Search for the cell housing the specified text and yield its [X, Y] center coordinate. 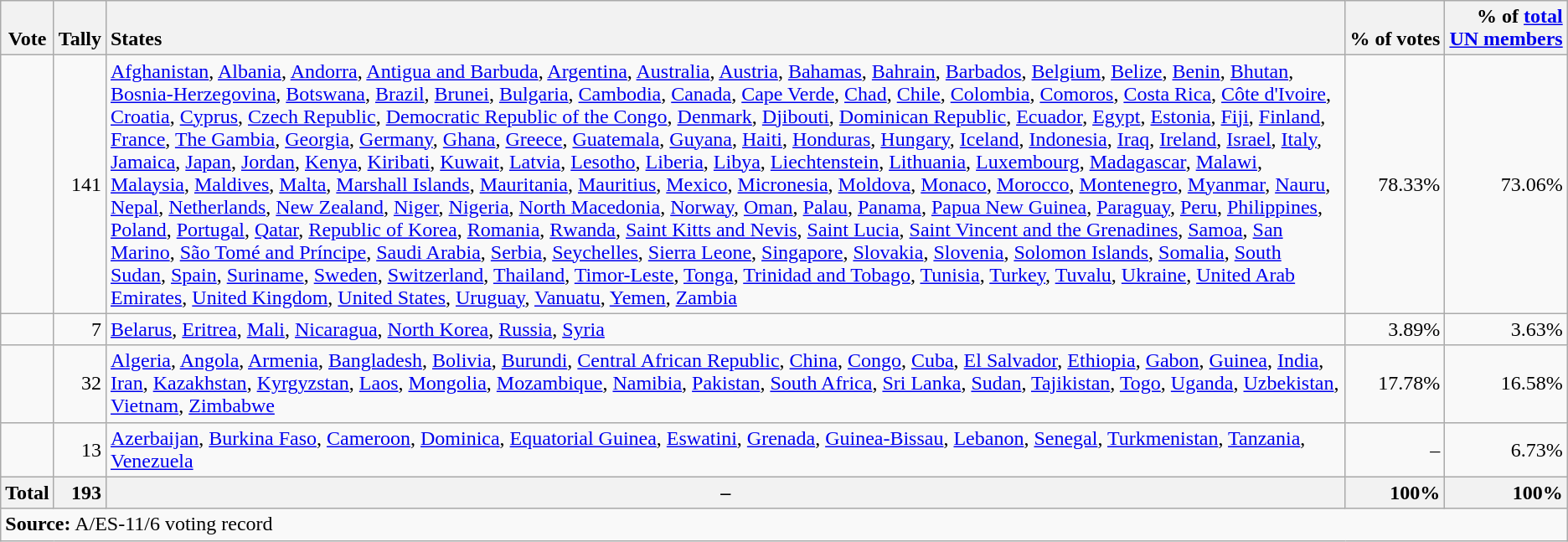
Belarus, Eritrea, Mali, Nicaragua, North Korea, Russia, Syria [725, 329]
141 [80, 184]
32 [80, 384]
7 [80, 329]
13 [80, 449]
78.33% [1395, 184]
Tally [80, 28]
States [725, 28]
% of totalUN members [1506, 28]
17.78% [1395, 384]
73.06% [1506, 184]
6.73% [1506, 449]
193 [80, 493]
Vote [28, 28]
16.58% [1506, 384]
3.89% [1395, 329]
% of votes [1395, 28]
3.63% [1506, 329]
Source: A/ES-11/6 voting record [784, 524]
Total [28, 493]
